Identify which cell holds the provided text, then report its (X, Y) central coordinate. 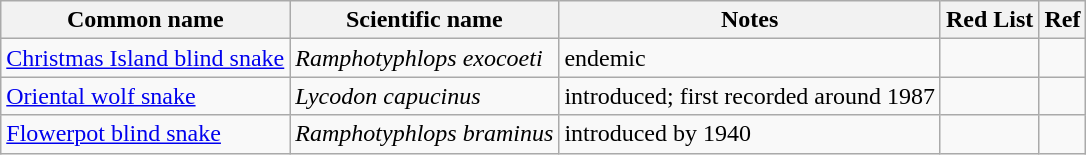
Ramphotyphlops braminus (424, 134)
Lycodon capucinus (424, 96)
Oriental wolf snake (146, 96)
Flowerpot blind snake (146, 134)
Notes (750, 20)
Red List (989, 20)
introduced; first recorded around 1987 (750, 96)
Common name (146, 20)
Ref (1062, 20)
introduced by 1940 (750, 134)
Scientific name (424, 20)
endemic (750, 58)
Christmas Island blind snake (146, 58)
Ramphotyphlops exocoeti (424, 58)
